Locate the cell with the specified text and output its [X, Y] center coordinate. 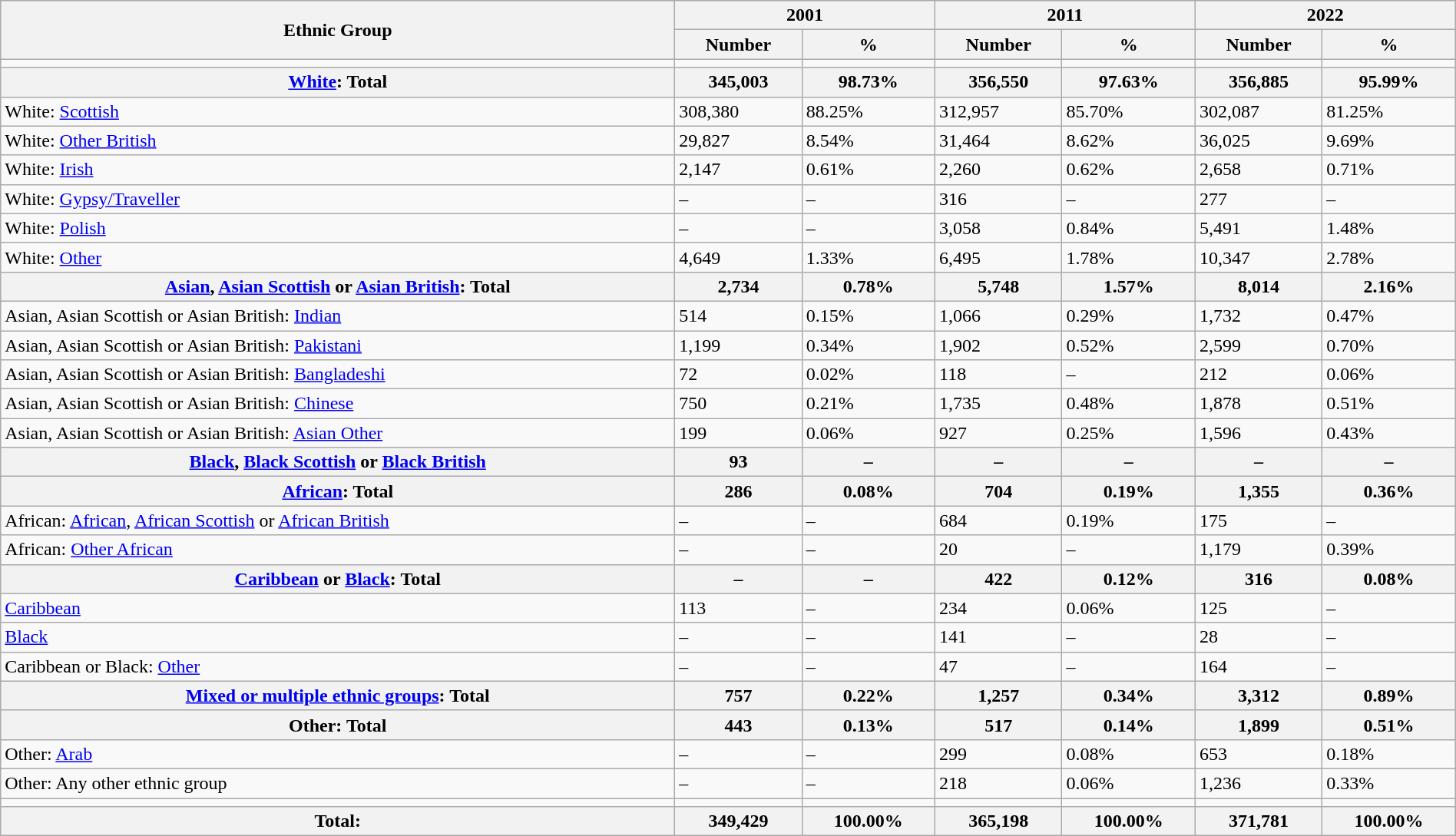
White: Gypsy/Traveller [338, 199]
1,899 [1258, 725]
2011 [1066, 15]
0.39% [1388, 550]
0.62% [1129, 170]
349,429 [739, 821]
312,957 [998, 111]
White: Other [338, 257]
286 [739, 491]
1,236 [1258, 783]
308,380 [739, 111]
704 [998, 491]
365,198 [998, 821]
1.33% [868, 257]
1,179 [1258, 550]
141 [998, 637]
3,312 [1258, 696]
443 [739, 725]
Black [338, 637]
Total: [338, 821]
20 [998, 550]
1,878 [1258, 404]
White: Scottish [338, 111]
356,550 [998, 82]
0.61% [868, 170]
199 [739, 433]
345,003 [739, 82]
28 [1258, 637]
212 [1258, 375]
88.25% [868, 111]
0.36% [1388, 491]
517 [998, 725]
Other: Total [338, 725]
1,355 [1258, 491]
8.62% [1129, 140]
85.70% [1129, 111]
1,596 [1258, 433]
0.29% [1129, 316]
81.25% [1388, 111]
0.71% [1388, 170]
2022 [1325, 15]
29,827 [739, 140]
234 [998, 608]
1.57% [1129, 286]
2,147 [739, 170]
1,199 [739, 345]
2001 [805, 15]
1.78% [1129, 257]
47 [998, 666]
113 [739, 608]
218 [998, 783]
0.12% [1129, 579]
Asian, Asian Scottish or Asian British: Chinese [338, 404]
Other: Any other ethnic group [338, 783]
Mixed or multiple ethnic groups: Total [338, 696]
2,734 [739, 286]
927 [998, 433]
2,599 [1258, 345]
422 [998, 579]
African: Other African [338, 550]
2.16% [1388, 286]
0.47% [1388, 316]
Asian, Asian Scottish or Asian British: Pakistani [338, 345]
1,257 [998, 696]
0.21% [868, 404]
5,748 [998, 286]
299 [998, 754]
Caribbean or Black: Other [338, 666]
1,902 [998, 345]
2,260 [998, 170]
Asian, Asian Scottish or Asian British: Asian Other [338, 433]
White: Polish [338, 228]
Black, Black Scottish or Black British [338, 462]
9.69% [1388, 140]
0.18% [1388, 754]
African: African, African Scottish or African British [338, 520]
0.48% [1129, 404]
5,491 [1258, 228]
0.22% [868, 696]
653 [1258, 754]
277 [1258, 199]
White: Other British [338, 140]
36,025 [1258, 140]
Caribbean [338, 608]
Asian, Asian Scottish or Asian British: Indian [338, 316]
31,464 [998, 140]
Asian, Asian Scottish or Asian British: Total [338, 286]
757 [739, 696]
0.78% [868, 286]
164 [1258, 666]
371,781 [1258, 821]
1,066 [998, 316]
0.14% [1129, 725]
2.78% [1388, 257]
Asian, Asian Scottish or Asian British: Bangladeshi [338, 375]
0.84% [1129, 228]
4,649 [739, 257]
White: Irish [338, 170]
750 [739, 404]
0.15% [868, 316]
3,058 [998, 228]
1,732 [1258, 316]
0.02% [868, 375]
93 [739, 462]
684 [998, 520]
0.25% [1129, 433]
0.70% [1388, 345]
0.33% [1388, 783]
1,735 [998, 404]
White: Total [338, 82]
6,495 [998, 257]
118 [998, 375]
2,658 [1258, 170]
125 [1258, 608]
72 [739, 375]
8,014 [1258, 286]
95.99% [1388, 82]
514 [739, 316]
175 [1258, 520]
0.89% [1388, 696]
Other: Arab [338, 754]
302,087 [1258, 111]
0.13% [868, 725]
8.54% [868, 140]
356,885 [1258, 82]
1.48% [1388, 228]
Ethnic Group [338, 30]
Caribbean or Black: Total [338, 579]
0.43% [1388, 433]
African: Total [338, 491]
10,347 [1258, 257]
97.63% [1129, 82]
98.73% [868, 82]
0.52% [1129, 345]
